Search for the cell housing the specified text and yield its [x, y] center coordinate. 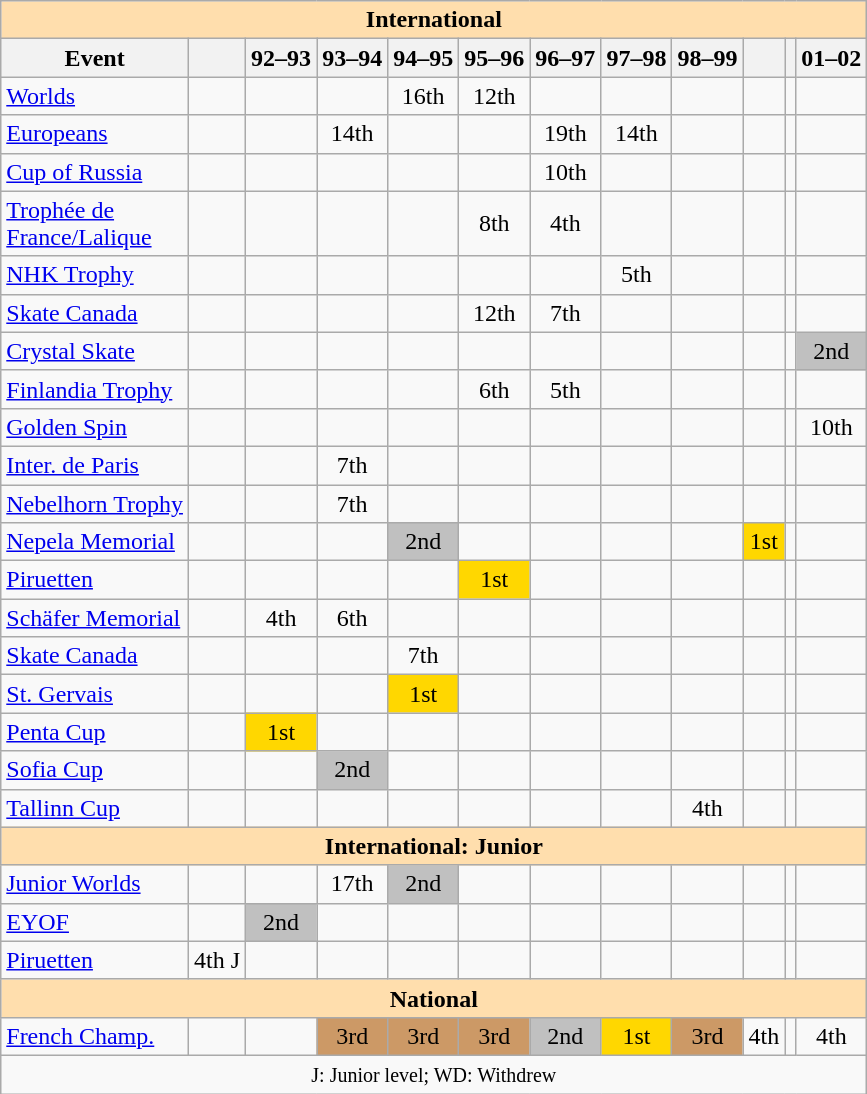
Trophée de France/Lalique [95, 224]
8th [494, 224]
Junior Worlds [95, 884]
St. Gervais [95, 694]
01–02 [832, 58]
93–94 [352, 58]
J: Junior level; WD: Withdrew [434, 1074]
98–99 [708, 58]
96–97 [566, 58]
Inter. de Paris [95, 465]
International [434, 20]
EYOF [95, 922]
Nepela Memorial [95, 542]
Golden Spin [95, 427]
4th J [216, 960]
16th [424, 96]
97–98 [636, 58]
Crystal Skate [95, 351]
Europeans [95, 134]
95–96 [494, 58]
Schäfer Memorial [95, 618]
Cup of Russia [95, 172]
17th [352, 884]
Penta Cup [95, 732]
National [434, 998]
19th [566, 134]
Sofia Cup [95, 770]
NHK Trophy [95, 275]
94–95 [424, 58]
Event [95, 58]
Tallinn Cup [95, 808]
92–93 [282, 58]
Worlds [95, 96]
International: Junior [434, 846]
French Champ. [95, 1036]
Finlandia Trophy [95, 389]
Nebelhorn Trophy [95, 503]
